Return the [x, y] coordinate for the center point of the cell that contains the specified text.  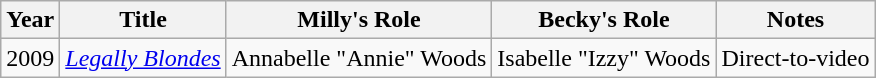
Annabelle "Annie" Woods [359, 58]
2009 [30, 58]
Legally Blondes [143, 58]
Notes [796, 20]
Direct-to-video [796, 58]
Becky's Role [604, 20]
Title [143, 20]
Isabelle "Izzy" Woods [604, 58]
Year [30, 20]
Milly's Role [359, 20]
